Provide the [X, Y] coordinate of the cell's center where the given text is located.  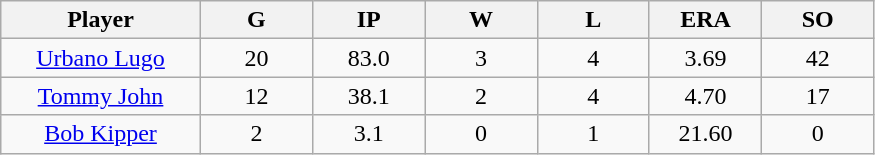
Tommy John [101, 96]
42 [818, 58]
G [256, 20]
3 [481, 58]
ERA [705, 20]
Player [101, 20]
12 [256, 96]
IP [369, 20]
21.60 [705, 134]
SO [818, 20]
Urbano Lugo [101, 58]
Bob Kipper [101, 134]
83.0 [369, 58]
3.69 [705, 58]
3.1 [369, 134]
17 [818, 96]
1 [593, 134]
38.1 [369, 96]
20 [256, 58]
L [593, 20]
4.70 [705, 96]
W [481, 20]
